Search for the cell housing the specified text and yield its (x, y) center coordinate. 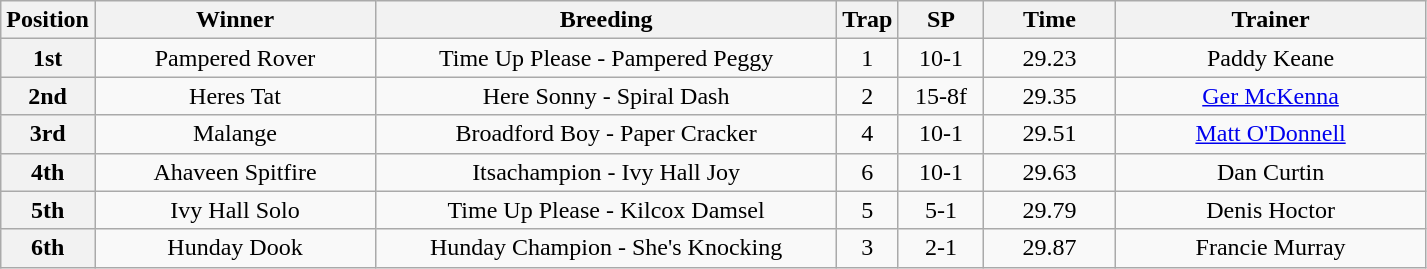
Time Up Please - Pampered Peggy (606, 58)
Here Sonny - Spiral Dash (606, 96)
2nd (48, 96)
29.23 (1050, 58)
Matt O'Donnell (1270, 134)
Itsachampion - Ivy Hall Joy (606, 172)
Dan Curtin (1270, 172)
Pampered Rover (234, 58)
29.51 (1050, 134)
6th (48, 248)
1st (48, 58)
Time Up Please - Kilcox Damsel (606, 210)
Ivy Hall Solo (234, 210)
4th (48, 172)
Broadford Boy - Paper Cracker (606, 134)
29.79 (1050, 210)
2-1 (941, 248)
Ger McKenna (1270, 96)
5th (48, 210)
Denis Hoctor (1270, 210)
Time (1050, 20)
6 (868, 172)
Position (48, 20)
Ahaveen Spitfire (234, 172)
Trap (868, 20)
Winner (234, 20)
29.35 (1050, 96)
Trainer (1270, 20)
15-8f (941, 96)
Francie Murray (1270, 248)
5-1 (941, 210)
3rd (48, 134)
Breeding (606, 20)
4 (868, 134)
29.63 (1050, 172)
1 (868, 58)
2 (868, 96)
Hunday Champion - She's Knocking (606, 248)
SP (941, 20)
5 (868, 210)
29.87 (1050, 248)
Malange (234, 134)
Paddy Keane (1270, 58)
Hunday Dook (234, 248)
Heres Tat (234, 96)
3 (868, 248)
